Pinpoint the cell where the given text exists, returning its [X, Y] midpoint coordinate. 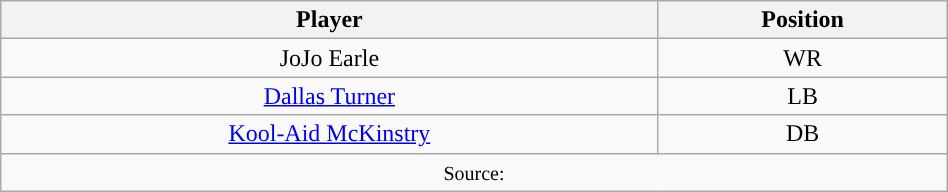
Position [802, 20]
Source: [474, 172]
DB [802, 134]
Player [330, 20]
LB [802, 96]
Dallas Turner [330, 96]
JoJo Earle [330, 58]
Kool-Aid McKinstry [330, 134]
WR [802, 58]
